Locate the cell with the specified text and output its (x, y) center coordinate. 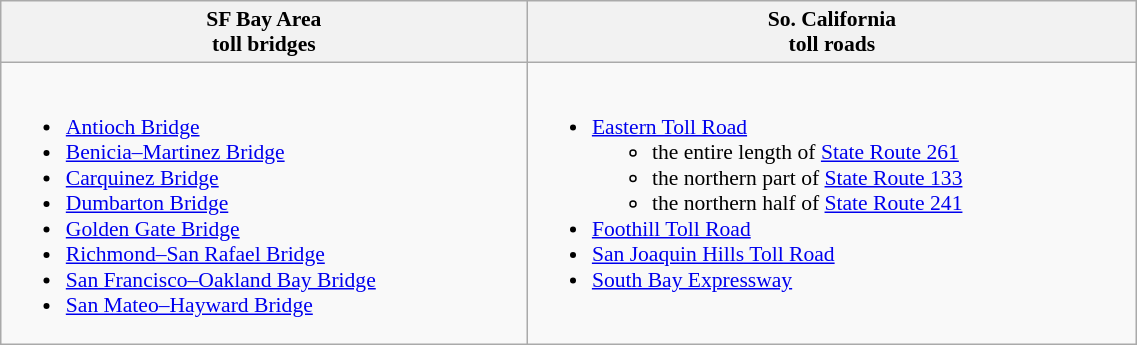
So. Californiatoll roads (832, 32)
SF Bay Areatoll bridges (264, 32)
